Provide the [x, y] coordinate of the cell's center where the given text is located.  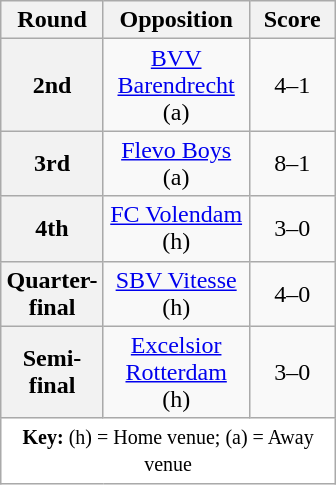
3rd [52, 164]
Quarter-final [52, 294]
BVV Barendrecht (a) [176, 85]
Excelsior Rotterdam (h) [176, 372]
SBV Vitesse (h) [176, 294]
8–1 [292, 164]
Flevo Boys (a) [176, 164]
4th [52, 228]
Opposition [176, 20]
4–0 [292, 294]
2nd [52, 85]
Semi-final [52, 372]
Round [52, 20]
FC Volendam (h) [176, 228]
Score [292, 20]
4–1 [292, 85]
Key: (h) = Home venue; (a) = Away venue [168, 450]
